Capture the cell that displays the provided text and extract its [x, y] central coordinate. 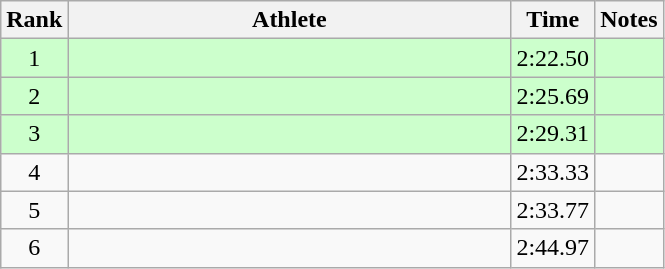
Athlete [290, 20]
2:33.33 [553, 172]
3 [34, 134]
2:44.97 [553, 248]
5 [34, 210]
1 [34, 58]
4 [34, 172]
2:33.77 [553, 210]
2:29.31 [553, 134]
2 [34, 96]
2:22.50 [553, 58]
6 [34, 248]
Rank [34, 20]
Time [553, 20]
2:25.69 [553, 96]
Notes [629, 20]
